Scan for the cell matching the given text and deliver its [X, Y] coordinate at center. 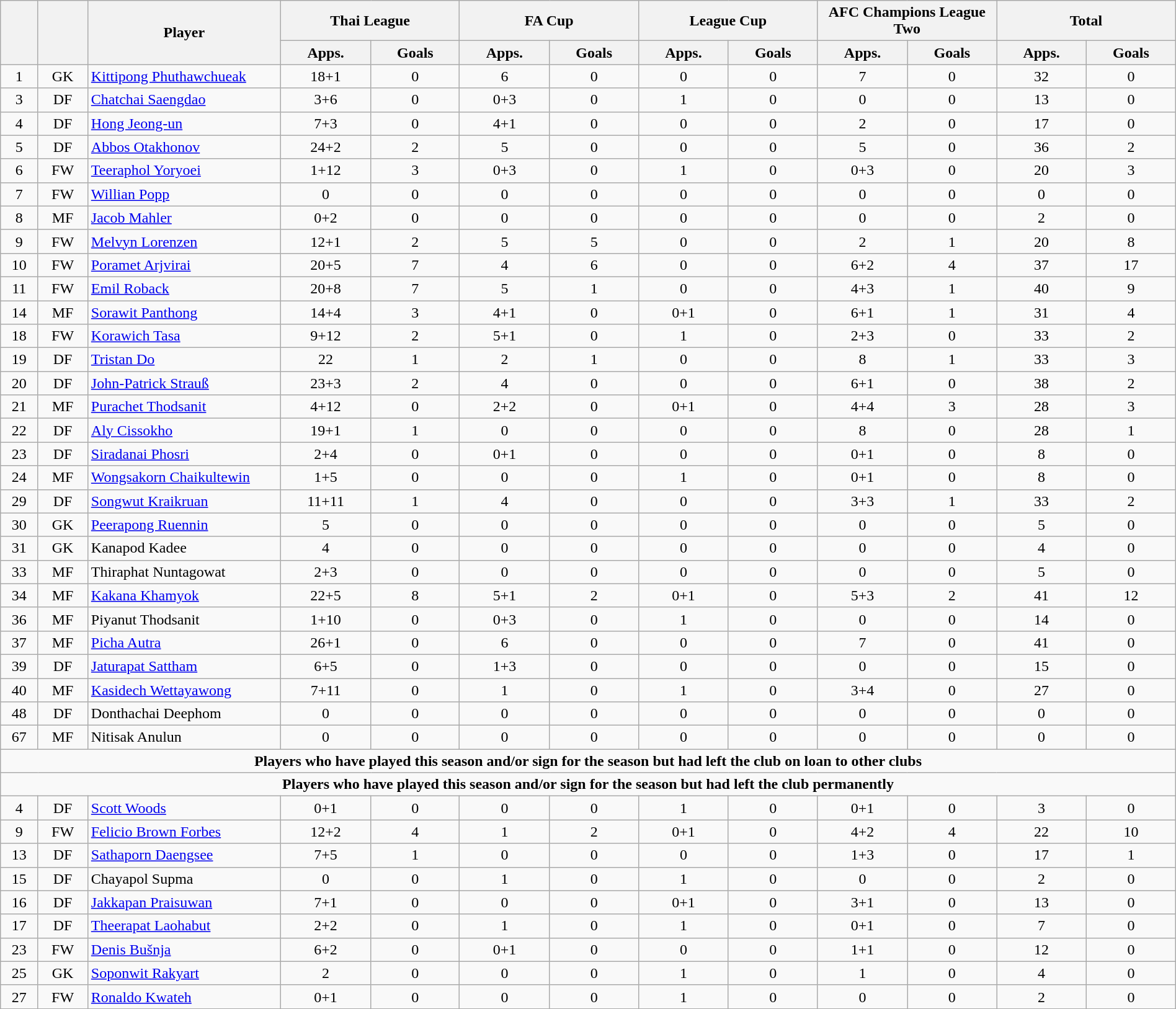
9+12 [325, 336]
1+12 [325, 171]
Songwut Kraikruan [184, 501]
32 [1042, 76]
Thiraphat Nuntagowat [184, 572]
19+1 [325, 430]
38 [1042, 383]
Players who have played this season and/or sign for the season but had left the club on loan to other clubs [588, 761]
7+11 [325, 690]
Player [184, 32]
7+3 [325, 123]
Ronaldo Kwateh [184, 997]
Jaturapat Sattham [184, 666]
0+2 [325, 218]
Sathaporn Daengsee [184, 855]
2+4 [325, 454]
Players who have played this season and/or sign for the season but had left the club permanently [588, 785]
4+12 [325, 407]
3+4 [862, 690]
Emil Roback [184, 288]
Kasidech Wettayawong [184, 690]
1+10 [325, 619]
4+4 [862, 407]
Donthachai Deephom [184, 714]
18+1 [325, 76]
3+1 [862, 902]
Tristan Do [184, 360]
29 [19, 501]
4+3 [862, 288]
Poramet Arjvirai [184, 265]
Chayapol Supma [184, 879]
18 [19, 336]
25 [19, 973]
Melvyn Lorenzen [184, 241]
3+3 [862, 501]
26+1 [325, 642]
Korawich Tasa [184, 336]
Kittipong Phuthawchueak [184, 76]
11 [19, 288]
Sorawit Panthong [184, 312]
24+2 [325, 147]
20+8 [325, 288]
14+4 [325, 312]
Piyanut Thodsanit [184, 619]
7+1 [325, 902]
Willian Popp [184, 194]
12+2 [325, 832]
Wongsakorn Chaikultewin [184, 478]
Hong Jeong-un [184, 123]
39 [19, 666]
Nitisak Anulun [184, 737]
Picha Autra [184, 642]
Kanapod Kadee [184, 548]
Siradanai Phosri [184, 454]
4+2 [862, 832]
1+5 [325, 478]
30 [19, 525]
16 [19, 902]
Soponwit Rakyart [184, 973]
11+11 [325, 501]
Jacob Mahler [184, 218]
22+5 [325, 595]
7+5 [325, 855]
21 [19, 407]
6+5 [325, 666]
Denis Bušnja [184, 949]
Total [1087, 21]
Thai League [370, 21]
League Cup [728, 21]
24 [19, 478]
FA Cup [550, 21]
3+6 [325, 100]
Aly Cissokho [184, 430]
Felicio Brown Forbes [184, 832]
Jakkapan Praisuwan [184, 902]
Teeraphol Yoryoei [184, 171]
Purachet Thodsanit [184, 407]
48 [19, 714]
67 [19, 737]
Kakana Khamyok [184, 595]
AFC Champions League Two [907, 21]
23+3 [325, 383]
Chatchai Saengdao [184, 100]
20+5 [325, 265]
Scott Woods [184, 808]
Peerapong Ruennin [184, 525]
1+1 [862, 949]
12+1 [325, 241]
Theerapat Laohabut [184, 926]
19 [19, 360]
John-Patrick Strauß [184, 383]
Abbos Otakhonov [184, 147]
34 [19, 595]
5+3 [862, 595]
